Output the [X, Y] coordinate of the center of the cell containing the given text.  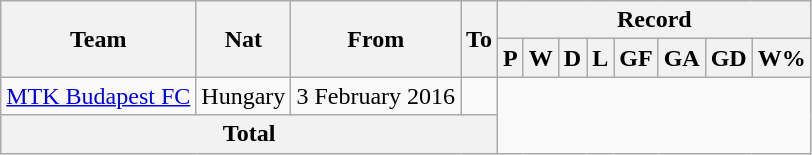
Team [98, 39]
Record [654, 20]
L [600, 58]
3 February 2016 [376, 96]
P [510, 58]
To [480, 39]
W [540, 58]
W% [782, 58]
Total [250, 134]
GA [682, 58]
MTK Budapest FC [98, 96]
Hungary [244, 96]
Nat [244, 39]
GD [728, 58]
From [376, 39]
D [572, 58]
GF [636, 58]
